Scan for the cell matching the given text and deliver its (X, Y) coordinate at center. 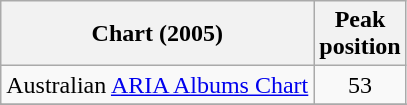
53 (360, 85)
Chart (2005) (158, 34)
Australian ARIA Albums Chart (158, 85)
Peakposition (360, 34)
